Output the [x, y] coordinate of the center of the cell containing the given text.  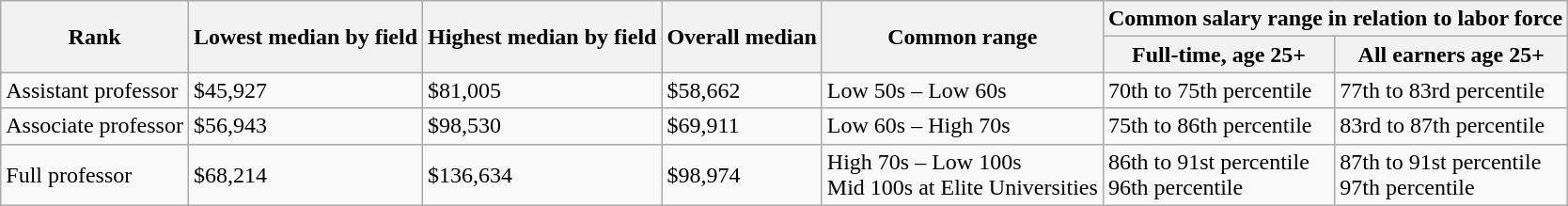
Lowest median by field [305, 37]
$98,974 [742, 175]
Rank [95, 37]
Common salary range in relation to labor force [1335, 19]
$69,911 [742, 126]
Highest median by field [542, 37]
Common range [963, 37]
Low 50s – Low 60s [963, 90]
77th to 83rd percentile [1451, 90]
70th to 75th percentile [1218, 90]
Low 60s – High 70s [963, 126]
86th to 91st percentile96th percentile [1218, 175]
$136,634 [542, 175]
Full-time, age 25+ [1218, 55]
Overall median [742, 37]
$81,005 [542, 90]
All earners age 25+ [1451, 55]
Assistant professor [95, 90]
Full professor [95, 175]
87th to 91st percentile97th percentile [1451, 175]
$45,927 [305, 90]
$68,214 [305, 175]
$56,943 [305, 126]
83rd to 87th percentile [1451, 126]
$98,530 [542, 126]
High 70s – Low 100sMid 100s at Elite Universities [963, 175]
75th to 86th percentile [1218, 126]
$58,662 [742, 90]
Associate professor [95, 126]
